For the text-containing cell, return its midpoint in (X, Y) coordinate format. 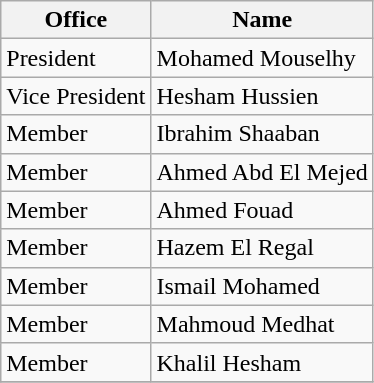
Ismail Mohamed (262, 286)
Khalil Hesham (262, 362)
Ibrahim Shaaban (262, 134)
Hazem El Regal (262, 248)
Mahmoud Medhat (262, 324)
Name (262, 20)
President (76, 58)
Hesham Hussien (262, 96)
Ahmed Fouad (262, 210)
Office (76, 20)
Mohamed Mouselhy (262, 58)
Vice President (76, 96)
Ahmed Abd El Mejed (262, 172)
